Scan for the cell matching the given text and deliver its (x, y) coordinate at center. 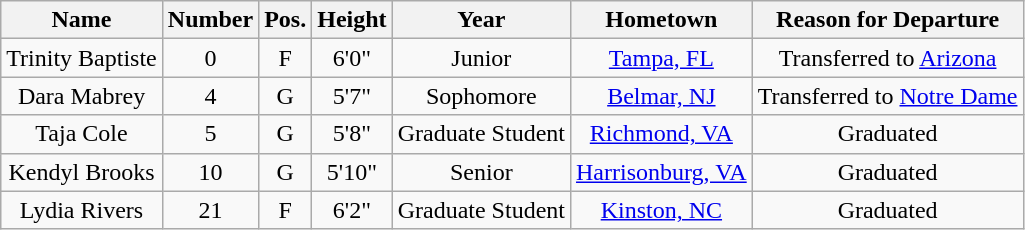
0 (210, 58)
5'8" (352, 134)
Lydia Rivers (82, 210)
Pos. (286, 20)
Belmar, NJ (661, 96)
21 (210, 210)
5'10" (352, 172)
Year (481, 20)
6'0" (352, 58)
Transferred to Arizona (888, 58)
5'7" (352, 96)
Trinity Baptiste (82, 58)
Dara Mabrey (82, 96)
Number (210, 20)
4 (210, 96)
Senior (481, 172)
Taja Cole (82, 134)
Junior (481, 58)
Height (352, 20)
10 (210, 172)
Reason for Departure (888, 20)
Kinston, NC (661, 210)
Transferred to Notre Dame (888, 96)
Kendyl Brooks (82, 172)
Tampa, FL (661, 58)
Sophomore (481, 96)
Name (82, 20)
6'2" (352, 210)
5 (210, 134)
Harrisonburg, VA (661, 172)
Richmond, VA (661, 134)
Hometown (661, 20)
